Return (x, y) of the center of cell containing provided text 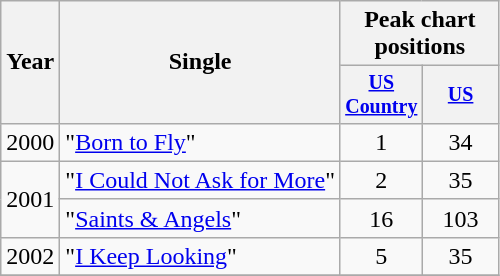
16 (381, 218)
"Born to Fly" (200, 142)
5 (381, 256)
"I Keep Looking" (200, 256)
US (460, 94)
1 (381, 142)
Single (200, 62)
US Country (381, 94)
"Saints & Angels" (200, 218)
103 (460, 218)
Year (30, 62)
2002 (30, 256)
2 (381, 180)
34 (460, 142)
2000 (30, 142)
Peak chartpositions (420, 34)
"I Could Not Ask for More" (200, 180)
2001 (30, 199)
